Detect which cell encompasses the target text, then output its [X, Y] center coordinate. 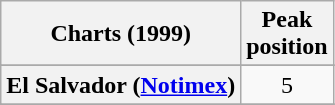
Peakposition [287, 34]
Charts (1999) [121, 34]
El Salvador (Notimex) [121, 85]
5 [287, 85]
